Search for the cell housing the specified text and yield its (x, y) center coordinate. 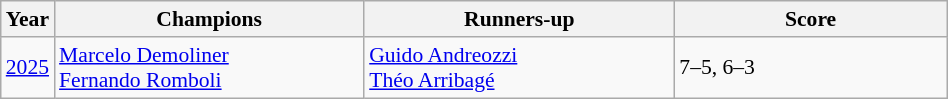
2025 (28, 68)
Runners-up (519, 19)
Score (810, 19)
Champions (209, 19)
Year (28, 19)
Guido Andreozzi Théo Arribagé (519, 68)
Marcelo Demoliner Fernando Romboli (209, 68)
7–5, 6–3 (810, 68)
